Return [x, y] of the center of cell containing provided text 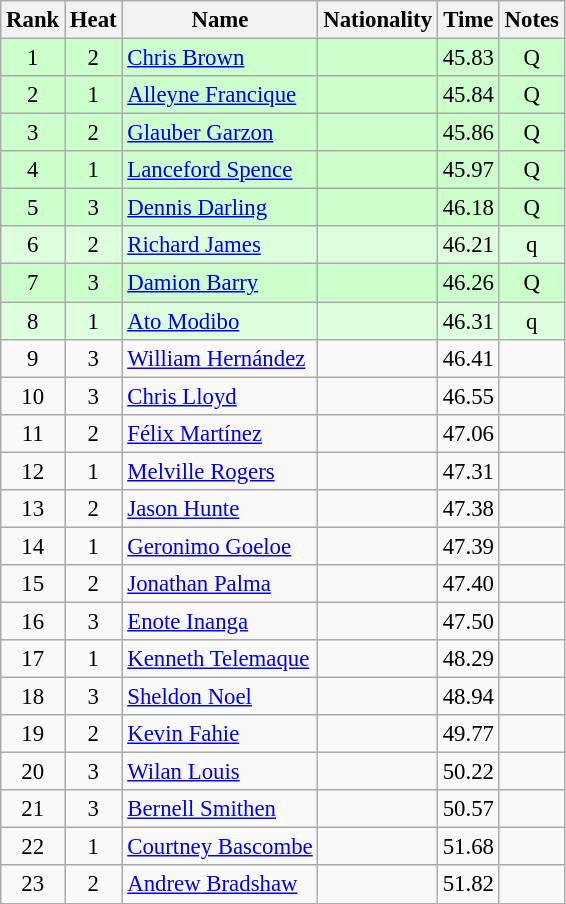
14 [33, 546]
Chris Lloyd [220, 396]
Chris Brown [220, 58]
45.83 [468, 58]
46.18 [468, 208]
Lanceford Spence [220, 170]
Andrew Bradshaw [220, 885]
5 [33, 208]
46.31 [468, 321]
Félix Martínez [220, 433]
47.50 [468, 621]
47.06 [468, 433]
50.22 [468, 772]
Jason Hunte [220, 509]
Notes [532, 20]
11 [33, 433]
51.82 [468, 885]
Nationality [378, 20]
48.29 [468, 659]
19 [33, 734]
45.84 [468, 95]
Rank [33, 20]
15 [33, 584]
Jonathan Palma [220, 584]
8 [33, 321]
49.77 [468, 734]
Time [468, 20]
16 [33, 621]
Ato Modibo [220, 321]
45.97 [468, 170]
Geronimo Goeloe [220, 546]
47.38 [468, 509]
23 [33, 885]
46.26 [468, 283]
William Hernández [220, 358]
Melville Rogers [220, 471]
48.94 [468, 697]
Wilan Louis [220, 772]
6 [33, 245]
50.57 [468, 809]
4 [33, 170]
Dennis Darling [220, 208]
Name [220, 20]
51.68 [468, 847]
Richard James [220, 245]
Damion Barry [220, 283]
20 [33, 772]
Bernell Smithen [220, 809]
10 [33, 396]
7 [33, 283]
Enote Inanga [220, 621]
47.39 [468, 546]
46.21 [468, 245]
Heat [94, 20]
17 [33, 659]
Glauber Garzon [220, 133]
13 [33, 509]
Alleyne Francique [220, 95]
22 [33, 847]
12 [33, 471]
18 [33, 697]
Kenneth Telemaque [220, 659]
46.55 [468, 396]
Courtney Bascombe [220, 847]
47.31 [468, 471]
47.40 [468, 584]
21 [33, 809]
9 [33, 358]
Kevin Fahie [220, 734]
Sheldon Noel [220, 697]
46.41 [468, 358]
45.86 [468, 133]
